For the text-containing cell, return its midpoint in [x, y] coordinate format. 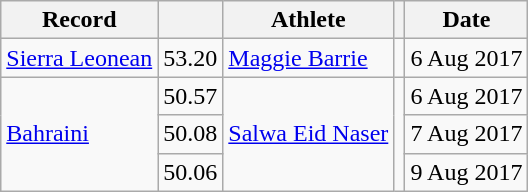
50.08 [190, 134]
Sierra Leonean [80, 58]
Athlete [308, 20]
Salwa Eid Naser [308, 134]
50.06 [190, 172]
Maggie Barrie [308, 58]
Record [80, 20]
Date [466, 20]
Bahraini [80, 134]
50.57 [190, 96]
7 Aug 2017 [466, 134]
53.20 [190, 58]
9 Aug 2017 [466, 172]
